Extract the [X, Y] coordinate from the center of the cell holding the provided text.  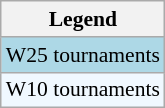
Legend [83, 19]
W10 tournaments [83, 90]
W25 tournaments [83, 55]
